Return (X, Y) of the center of cell containing provided text 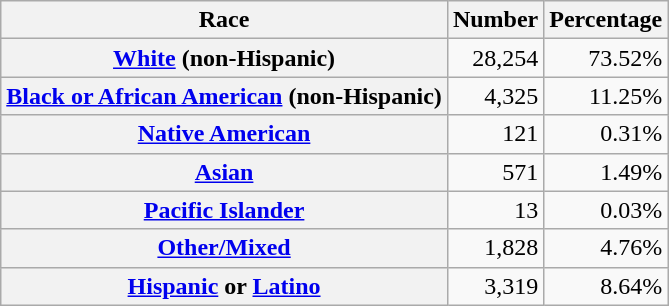
Hispanic or Latino (224, 286)
Race (224, 20)
121 (495, 134)
13 (495, 210)
4,325 (495, 96)
Black or African American (non-Hispanic) (224, 96)
1,828 (495, 248)
11.25% (606, 96)
Number (495, 20)
Other/Mixed (224, 248)
73.52% (606, 58)
4.76% (606, 248)
8.64% (606, 286)
0.03% (606, 210)
0.31% (606, 134)
28,254 (495, 58)
3,319 (495, 286)
Native American (224, 134)
Asian (224, 172)
White (non-Hispanic) (224, 58)
Pacific Islander (224, 210)
1.49% (606, 172)
571 (495, 172)
Percentage (606, 20)
